Detect which cell encompasses the target text, then output its (X, Y) center coordinate. 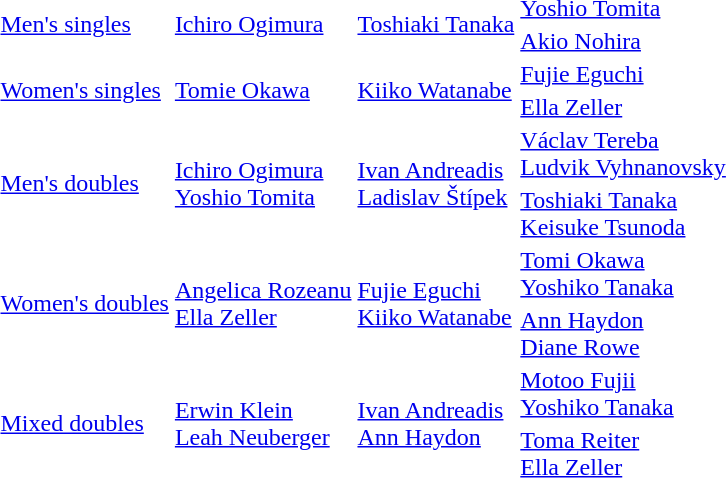
Kiiko Watanabe (436, 90)
Fujie Eguchi Kiiko Watanabe (436, 304)
Angelica Rozeanu Ella Zeller (263, 304)
Ivan Andreadis Ladislav Štípek (436, 184)
Ichiro Ogimura Yoshio Tomita (263, 184)
Tomie Okawa (263, 90)
